Search for the cell housing the specified text and yield its (X, Y) center coordinate. 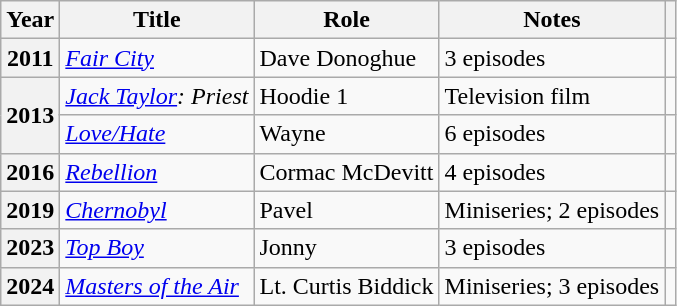
Chernobyl (157, 210)
Dave Donoghue (346, 58)
Miniseries; 2 episodes (552, 210)
4 episodes (552, 172)
2019 (30, 210)
2024 (30, 286)
Hoodie 1 (346, 96)
Jonny (346, 248)
6 episodes (552, 134)
2013 (30, 115)
Top Boy (157, 248)
Role (346, 20)
Love/Hate (157, 134)
Television film (552, 96)
Title (157, 20)
2023 (30, 248)
Masters of the Air (157, 286)
Jack Taylor: Priest (157, 96)
Wayne (346, 134)
Pavel (346, 210)
Notes (552, 20)
2011 (30, 58)
Fair City (157, 58)
Cormac McDevitt (346, 172)
Lt. Curtis Biddick (346, 286)
Rebellion (157, 172)
Year (30, 20)
Miniseries; 3 episodes (552, 286)
2016 (30, 172)
